Provide the [x, y] coordinate of the cell's center where the given text is located.  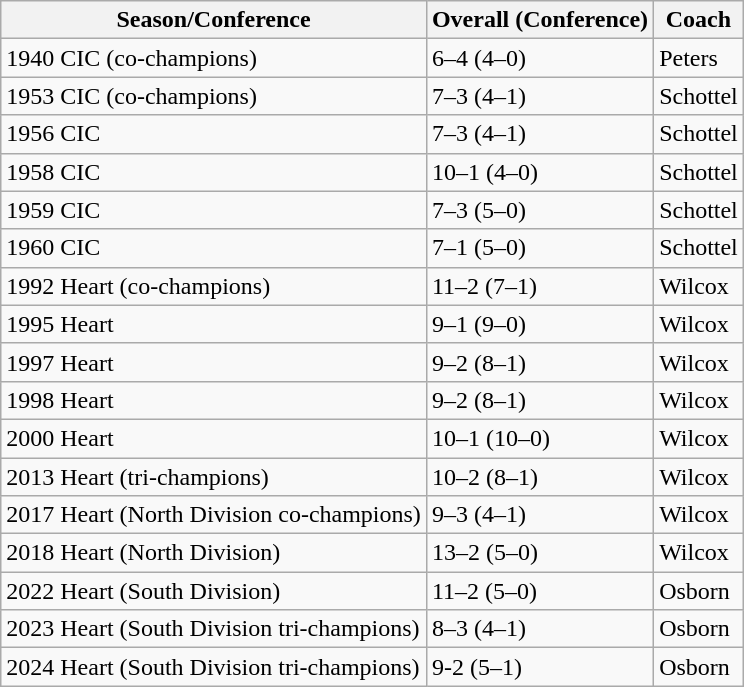
1997 Heart [214, 362]
9–1 (9–0) [540, 324]
10–2 (8–1) [540, 477]
Overall (Conference) [540, 20]
2000 Heart [214, 438]
9-2 (5–1) [540, 667]
1940 CIC (co-champions) [214, 58]
2024 Heart (South Division tri-champions) [214, 667]
1995 Heart [214, 324]
7–1 (5–0) [540, 248]
6–4 (4–0) [540, 58]
Peters [699, 58]
11–2 (5–0) [540, 591]
13–2 (5–0) [540, 553]
10–1 (10–0) [540, 438]
1992 Heart (co-champions) [214, 286]
1958 CIC [214, 172]
2017 Heart (North Division co-champions) [214, 515]
9–3 (4–1) [540, 515]
2022 Heart (South Division) [214, 591]
2018 Heart (North Division) [214, 553]
11–2 (7–1) [540, 286]
2023 Heart (South Division tri-champions) [214, 629]
1953 CIC (co-champions) [214, 96]
1998 Heart [214, 400]
10–1 (4–0) [540, 172]
8–3 (4–1) [540, 629]
1959 CIC [214, 210]
2013 Heart (tri-champions) [214, 477]
1960 CIC [214, 248]
7–3 (5–0) [540, 210]
1956 CIC [214, 134]
Coach [699, 20]
Season/Conference [214, 20]
